Provide the [x, y] coordinate of the cell's center where the given text is located.  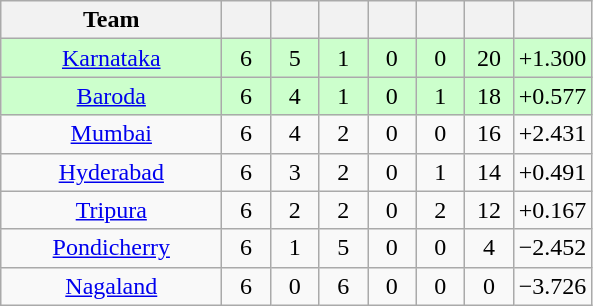
Karnataka [112, 58]
Tripura [112, 210]
Team [112, 20]
20 [490, 58]
+1.300 [552, 58]
3 [294, 172]
14 [490, 172]
−3.726 [552, 286]
12 [490, 210]
+0.577 [552, 96]
Nagaland [112, 286]
+0.167 [552, 210]
Pondicherry [112, 248]
Hyderabad [112, 172]
16 [490, 134]
Baroda [112, 96]
Mumbai [112, 134]
+2.431 [552, 134]
−2.452 [552, 248]
+0.491 [552, 172]
18 [490, 96]
